Determine the [X, Y] coordinate at the center of the cell enclosing the given text.  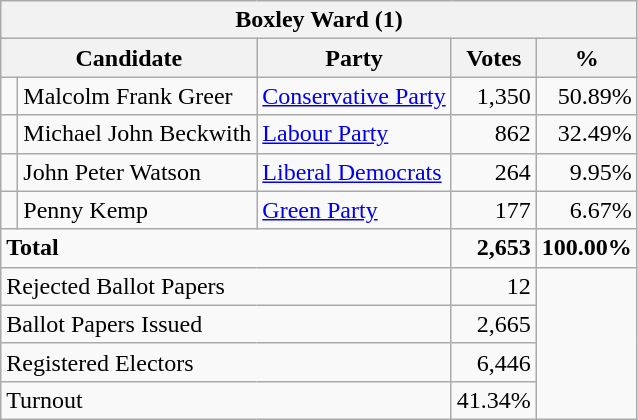
Labour Party [354, 134]
12 [494, 286]
Conservative Party [354, 96]
Ballot Papers Issued [226, 324]
9.95% [586, 172]
264 [494, 172]
862 [494, 134]
2,665 [494, 324]
Total [226, 248]
Malcolm Frank Greer [138, 96]
John Peter Watson [138, 172]
32.49% [586, 134]
100.00% [586, 248]
% [586, 58]
Candidate [129, 58]
Party [354, 58]
50.89% [586, 96]
1,350 [494, 96]
6.67% [586, 210]
177 [494, 210]
Liberal Democrats [354, 172]
Green Party [354, 210]
Turnout [226, 400]
2,653 [494, 248]
41.34% [494, 400]
Boxley Ward (1) [320, 20]
Registered Electors [226, 362]
Michael John Beckwith [138, 134]
Votes [494, 58]
Rejected Ballot Papers [226, 286]
6,446 [494, 362]
Penny Kemp [138, 210]
